Provide the (x, y) coordinate of the cell's center where the given text is located.  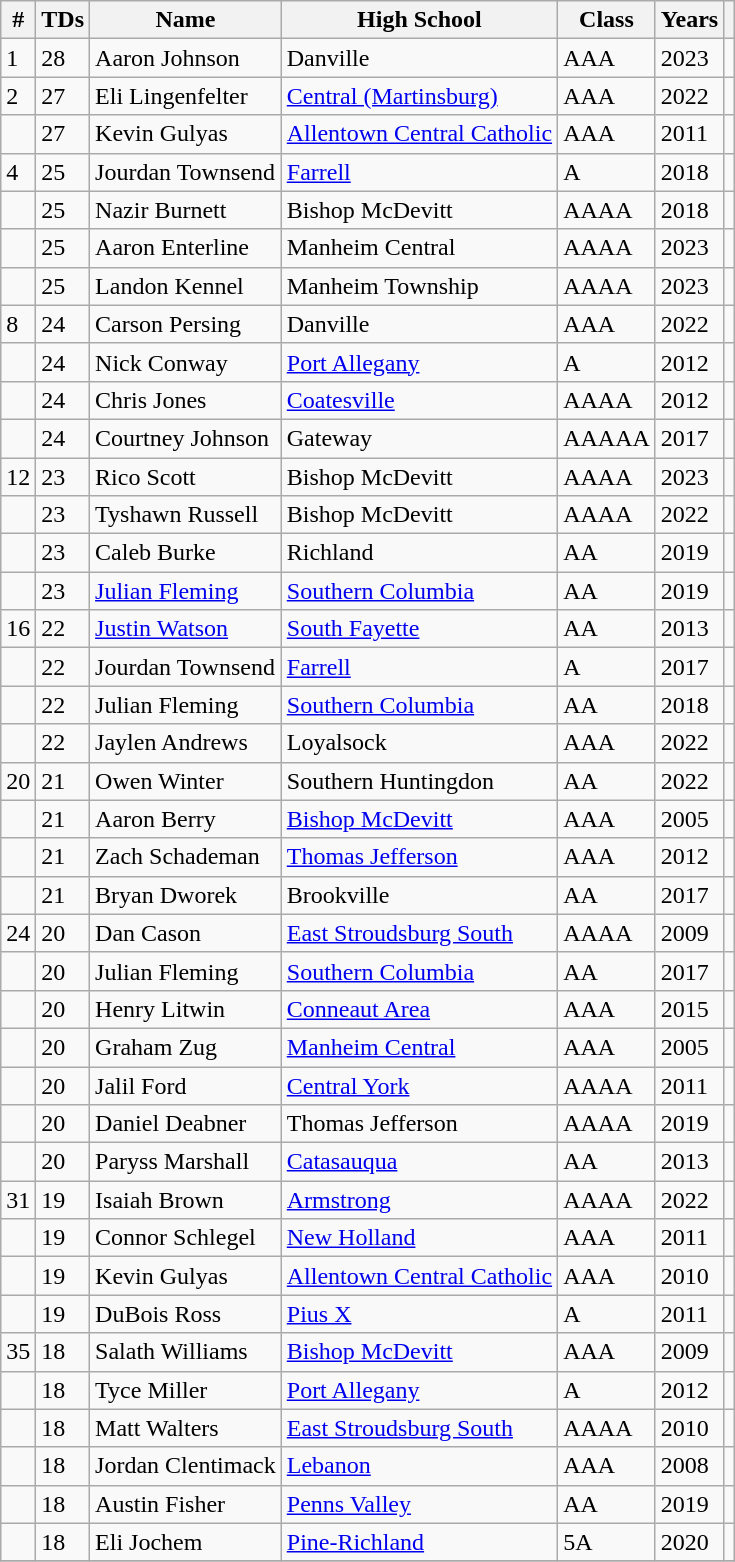
8 (18, 324)
Connor Schlegel (186, 1238)
16 (18, 629)
Manheim Township (419, 286)
TDs (63, 20)
Aaron Berry (186, 819)
Aaron Johnson (186, 58)
Graham Zug (186, 1047)
Pine-Richland (419, 1542)
Southern Huntingdon (419, 781)
Justin Watson (186, 629)
Penns Valley (419, 1504)
Chris Jones (186, 400)
Brookville (419, 895)
Caleb Burke (186, 553)
Tyshawn Russell (186, 515)
Eli Jochem (186, 1542)
Nick Conway (186, 362)
Owen Winter (186, 781)
Salath Williams (186, 1352)
Jordan Clentimack (186, 1466)
Jaylen Andrews (186, 743)
5A (607, 1542)
Bryan Dworek (186, 895)
DuBois Ross (186, 1314)
High School (419, 20)
Coatesville (419, 400)
Carson Persing (186, 324)
12 (18, 477)
Richland (419, 553)
Central (Martinsburg) (419, 96)
4 (18, 172)
31 (18, 1200)
South Fayette (419, 629)
Loyalsock (419, 743)
2020 (689, 1542)
Landon Kennel (186, 286)
Henry Litwin (186, 1009)
Matt Walters (186, 1428)
Class (607, 20)
Isaiah Brown (186, 1200)
Nazir Burnett (186, 210)
1 (18, 58)
Courtney Johnson (186, 438)
28 (63, 58)
Gateway (419, 438)
Aaron Enterline (186, 248)
Catasauqua (419, 1162)
2008 (689, 1466)
2 (18, 96)
Paryss Marshall (186, 1162)
Daniel Deabner (186, 1124)
Tyce Miller (186, 1390)
AAAAA (607, 438)
35 (18, 1352)
Years (689, 20)
Central York (419, 1085)
Rico Scott (186, 477)
Armstrong (419, 1200)
Pius X (419, 1314)
# (18, 20)
Dan Cason (186, 933)
Conneaut Area (419, 1009)
Lebanon (419, 1466)
Name (186, 20)
Austin Fisher (186, 1504)
Jalil Ford (186, 1085)
Zach Schademan (186, 857)
2015 (689, 1009)
Eli Lingenfelter (186, 96)
New Holland (419, 1238)
